Pinpoint the cell where the given text exists, returning its (x, y) midpoint coordinate. 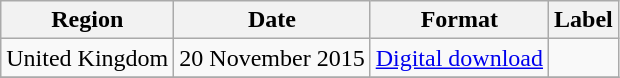
Date (272, 20)
United Kingdom (88, 58)
Format (459, 20)
20 November 2015 (272, 58)
Region (88, 20)
Digital download (459, 58)
Label (584, 20)
